Capture the cell that displays the provided text and extract its [x, y] central coordinate. 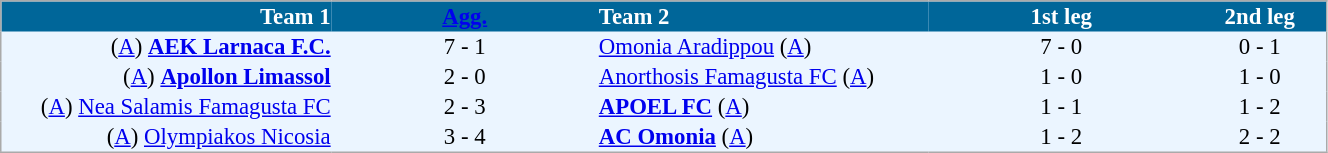
Omonia Aradippou (A) [762, 47]
2 - 0 [464, 77]
3 - 4 [464, 137]
(A) AEK Larnaca F.C. [166, 47]
2 - 2 [1260, 137]
1 - 1 [1062, 107]
Team 1 [166, 16]
1st leg [1062, 16]
APOEL FC (A) [762, 107]
(A) Apollon Limassol [166, 77]
Team 2 [762, 16]
Anorthosis Famagusta FC (A) [762, 77]
2 - 3 [464, 107]
0 - 1 [1260, 47]
7 - 0 [1062, 47]
AC Omonia (A) [762, 137]
Agg. [464, 16]
7 - 1 [464, 47]
(A) Olympiakos Nicosia [166, 137]
2nd leg [1260, 16]
(A) Nea Salamis Famagusta FC [166, 107]
